Return the (x, y) coordinate for the center point of the cell that contains the specified text.  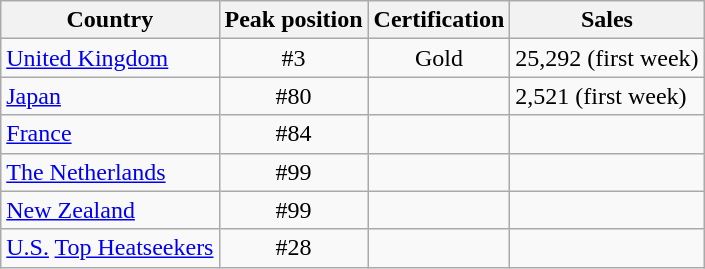
Certification (439, 20)
25,292 (first week) (607, 58)
France (110, 134)
U.S. Top Heatseekers (110, 248)
Gold (439, 58)
#3 (294, 58)
Sales (607, 20)
#80 (294, 96)
The Netherlands (110, 172)
United Kingdom (110, 58)
#84 (294, 134)
Japan (110, 96)
#28 (294, 248)
Country (110, 20)
2,521 (first week) (607, 96)
New Zealand (110, 210)
Peak position (294, 20)
